Pinpoint the cell where the given text exists, returning its (x, y) midpoint coordinate. 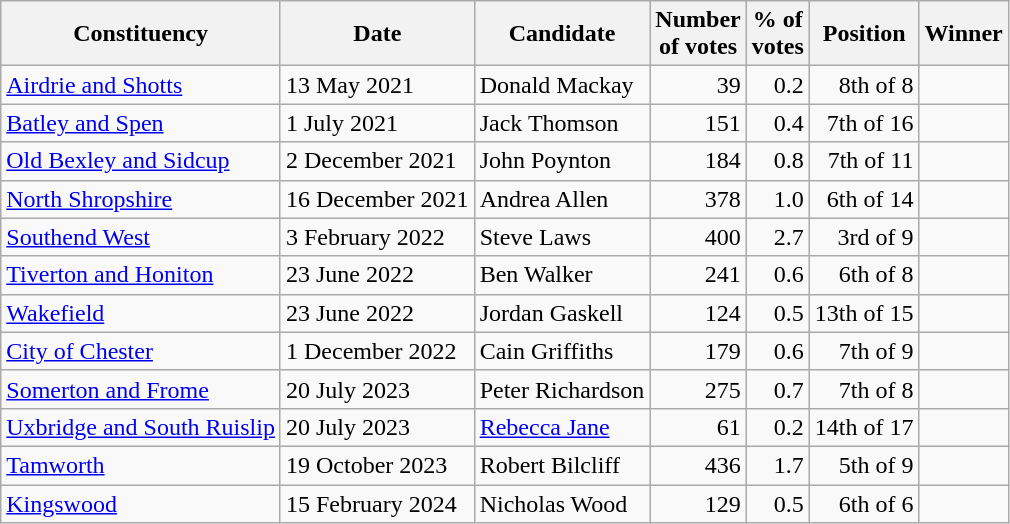
Jordan Gaskell (562, 313)
Candidate (562, 34)
179 (698, 351)
Kingswood (141, 503)
3 February 2022 (377, 237)
15 February 2024 (377, 503)
7th of 9 (864, 351)
Steve Laws (562, 237)
Tamworth (141, 465)
378 (698, 199)
Robert Bilcliff (562, 465)
Jack Thomson (562, 123)
2 December 2021 (377, 161)
Donald Mackay (562, 85)
61 (698, 427)
3rd of 9 (864, 237)
0.8 (778, 161)
275 (698, 389)
Rebecca Jane (562, 427)
Numberof votes (698, 34)
John Poynton (562, 161)
0.4 (778, 123)
129 (698, 503)
436 (698, 465)
Ben Walker (562, 275)
7th of 11 (864, 161)
6th of 14 (864, 199)
19 October 2023 (377, 465)
Somerton and Frome (141, 389)
184 (698, 161)
0.7 (778, 389)
241 (698, 275)
124 (698, 313)
North Shropshire (141, 199)
39 (698, 85)
Southend West (141, 237)
Batley and Spen (141, 123)
1.0 (778, 199)
Wakefield (141, 313)
Date (377, 34)
8th of 8 (864, 85)
1 December 2022 (377, 351)
City of Chester (141, 351)
Uxbridge and South Ruislip (141, 427)
5th of 9 (864, 465)
Position (864, 34)
Constituency (141, 34)
13 May 2021 (377, 85)
6th of 8 (864, 275)
1.7 (778, 465)
Nicholas Wood (562, 503)
14th of 17 (864, 427)
Old Bexley and Sidcup (141, 161)
Tiverton and Honiton (141, 275)
7th of 16 (864, 123)
151 (698, 123)
% ofvotes (778, 34)
2.7 (778, 237)
Andrea Allen (562, 199)
Airdrie and Shotts (141, 85)
Cain Griffiths (562, 351)
1 July 2021 (377, 123)
6th of 6 (864, 503)
Peter Richardson (562, 389)
16 December 2021 (377, 199)
400 (698, 237)
Winner (964, 34)
7th of 8 (864, 389)
13th of 15 (864, 313)
